Provide the [X, Y] coordinate of the cell's center where the given text is located.  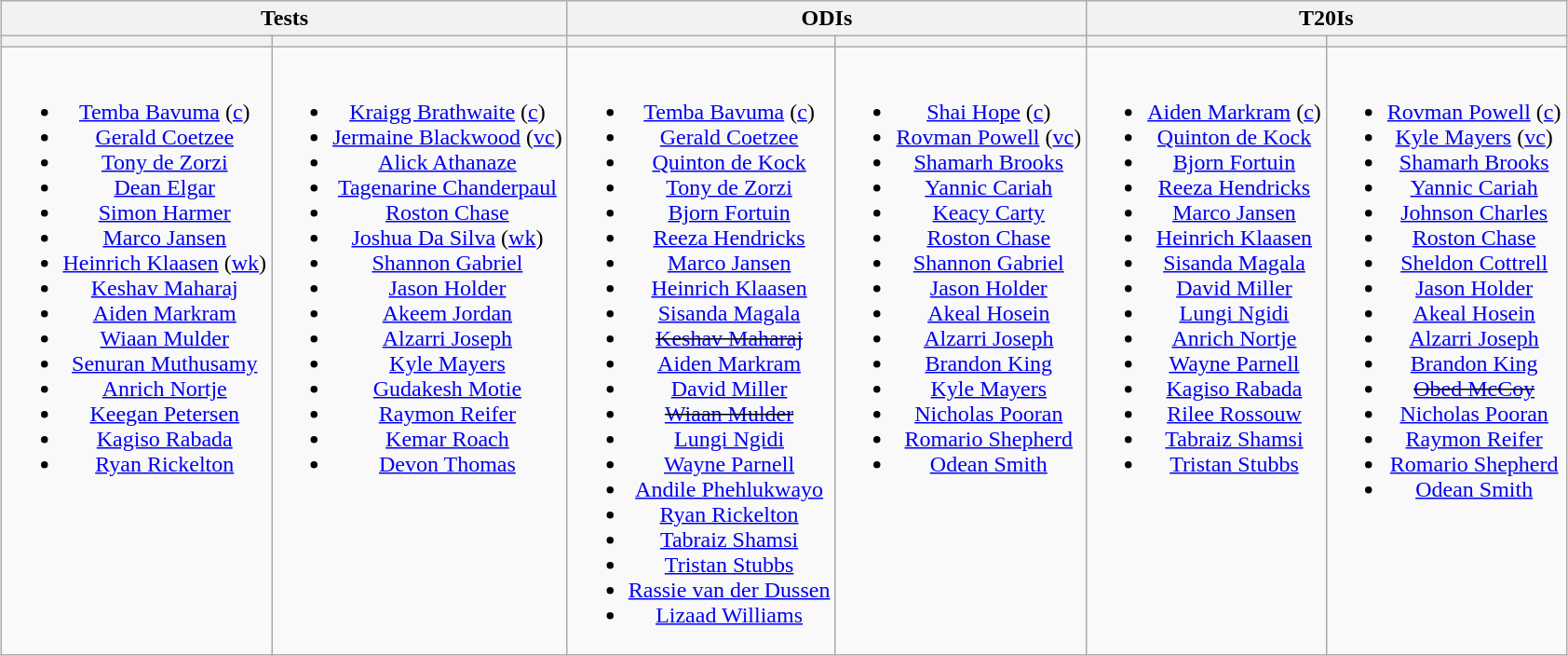
ODIs [827, 19]
Tests [285, 19]
T20Is [1326, 19]
